Identify which cell holds the provided text, then report its [X, Y] central coordinate. 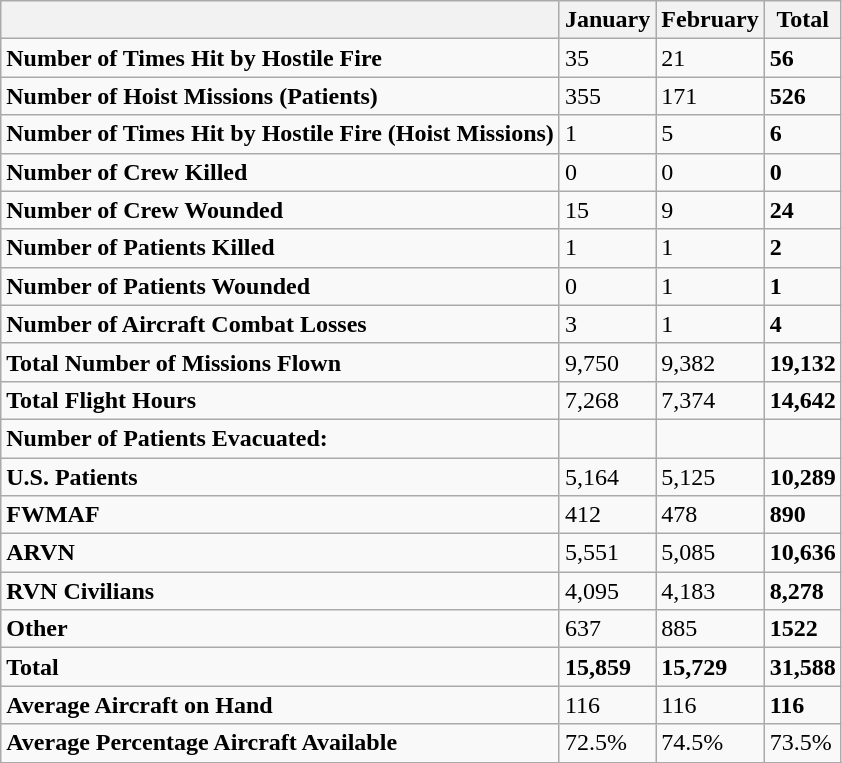
FWMAF [280, 515]
Total Flight Hours [280, 400]
Average Percentage Aircraft Available [280, 743]
9,382 [710, 362]
478 [710, 515]
4 [802, 324]
7,268 [607, 400]
72.5% [607, 743]
Number of Patients Wounded [280, 286]
637 [607, 629]
5,164 [607, 477]
9 [710, 210]
5,125 [710, 477]
8,278 [802, 591]
Average Aircraft on Hand [280, 705]
10,289 [802, 477]
4,095 [607, 591]
526 [802, 96]
885 [710, 629]
Number of Patients Evacuated: [280, 438]
Number of Times Hit by Hostile Fire (Hoist Missions) [280, 134]
56 [802, 58]
171 [710, 96]
355 [607, 96]
January [607, 20]
2 [802, 248]
73.5% [802, 743]
15,859 [607, 667]
1522 [802, 629]
Other [280, 629]
74.5% [710, 743]
ARVN [280, 553]
Number of Times Hit by Hostile Fire [280, 58]
21 [710, 58]
Number of Hoist Missions (Patients) [280, 96]
890 [802, 515]
412 [607, 515]
U.S. Patients [280, 477]
35 [607, 58]
5,551 [607, 553]
24 [802, 210]
February [710, 20]
9,750 [607, 362]
Number of Aircraft Combat Losses [280, 324]
5 [710, 134]
31,588 [802, 667]
14,642 [802, 400]
Total Number of Missions Flown [280, 362]
10,636 [802, 553]
15,729 [710, 667]
7,374 [710, 400]
Number of Crew Wounded [280, 210]
4,183 [710, 591]
RVN Civilians [280, 591]
Number of Crew Killed [280, 172]
3 [607, 324]
6 [802, 134]
19,132 [802, 362]
Number of Patients Killed [280, 248]
5,085 [710, 553]
15 [607, 210]
